Extract the (X, Y) coordinate from the center of the cell holding the provided text.  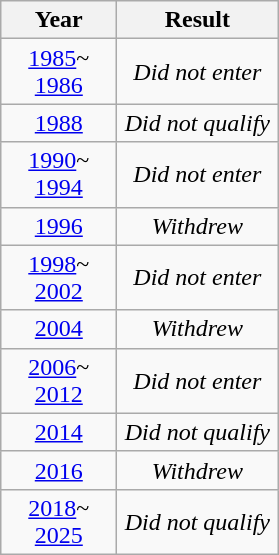
2016 (59, 470)
2018~ 2025 (59, 522)
Result (198, 20)
1985~ 1986 (59, 72)
Year (59, 20)
1988 (59, 123)
2014 (59, 432)
1998~ 2002 (59, 278)
1996 (59, 226)
2004 (59, 329)
2006~ 2012 (59, 380)
1990~ 1994 (59, 174)
